Pinpoint the cell where the given text exists, returning its (X, Y) midpoint coordinate. 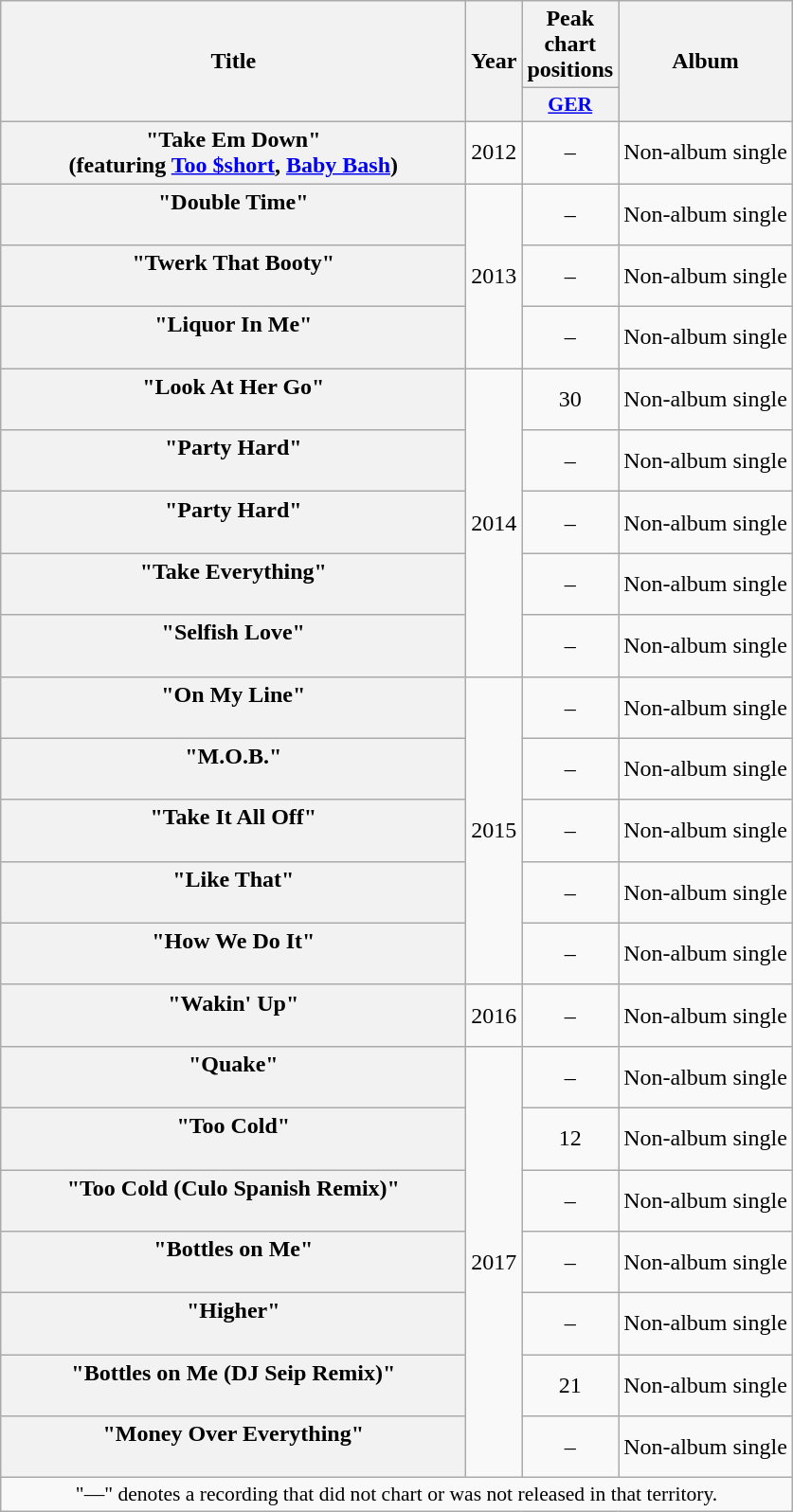
2015 (495, 830)
2017 (495, 1262)
"Too Cold" (233, 1139)
Album (706, 62)
"Look At Her Go" (233, 400)
"Double Time" (233, 214)
"Liquor In Me" (233, 337)
Title (233, 62)
"On My Line" (233, 707)
"M.O.B." (233, 769)
12 (570, 1139)
"Like That" (233, 892)
GER (570, 105)
"Quake" (233, 1076)
"Take Em Down"(featuring Too $short, Baby Bash) (233, 152)
"Take Everything" (233, 584)
21 (570, 1385)
"Too Cold (Culo Spanish Remix)" (233, 1199)
"Money Over Everything" (233, 1448)
"Higher" (233, 1324)
"How We Do It" (233, 953)
"—" denotes a recording that did not chart or was not released in that territory. (397, 1495)
2013 (495, 277)
"Take It All Off" (233, 830)
"Wakin' Up" (233, 1016)
"Bottles on Me" (233, 1262)
"Selfish Love" (233, 646)
Year (495, 62)
30 (570, 400)
"Bottles on Me (DJ Seip Remix)" (233, 1385)
"Twerk That Booty" (233, 277)
2014 (495, 523)
2012 (495, 152)
Peak chart positions (570, 45)
2016 (495, 1016)
